From the cell containing the given text, extract its center point as (X, Y) coordinate. 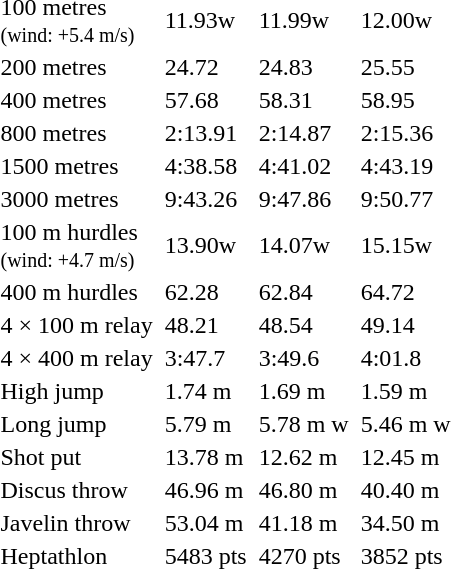
1.74 m (206, 391)
53.04 m (206, 523)
62.84 (304, 292)
14.07w (304, 246)
24.72 (206, 67)
62.28 (206, 292)
4:38.58 (206, 166)
5.79 m (206, 424)
46.96 m (206, 490)
3:49.6 (304, 358)
41.18 m (304, 523)
13.78 m (206, 457)
5.78 m w (304, 424)
48.54 (304, 325)
48.21 (206, 325)
2:13.91 (206, 133)
46.80 m (304, 490)
1.69 m (304, 391)
4:41.02 (304, 166)
24.83 (304, 67)
9:47.86 (304, 199)
12.62 m (304, 457)
2:14.87 (304, 133)
57.68 (206, 100)
9:43.26 (206, 199)
58.31 (304, 100)
3:47.7 (206, 358)
13.90w (206, 246)
